Search for the cell housing the specified text and yield its [x, y] center coordinate. 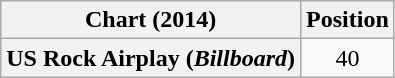
Position [348, 20]
US Rock Airplay (Billboard) [151, 58]
40 [348, 58]
Chart (2014) [151, 20]
